Return (X, Y) of the center of cell containing provided text 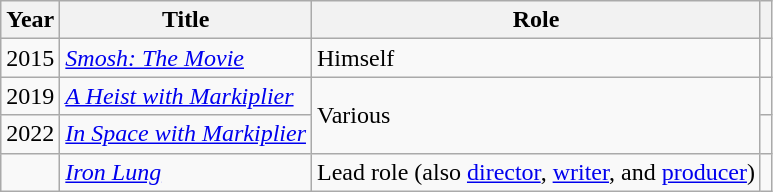
Iron Lung (186, 172)
Lead role (also director, writer, and producer) (536, 172)
Title (186, 20)
Role (536, 20)
2015 (30, 58)
Year (30, 20)
Smosh: The Movie (186, 58)
2019 (30, 96)
A Heist with Markiplier (186, 96)
Various (536, 115)
Himself (536, 58)
In Space with Markiplier (186, 134)
2022 (30, 134)
